Output the (X, Y) coordinate of the center of the cell containing the given text.  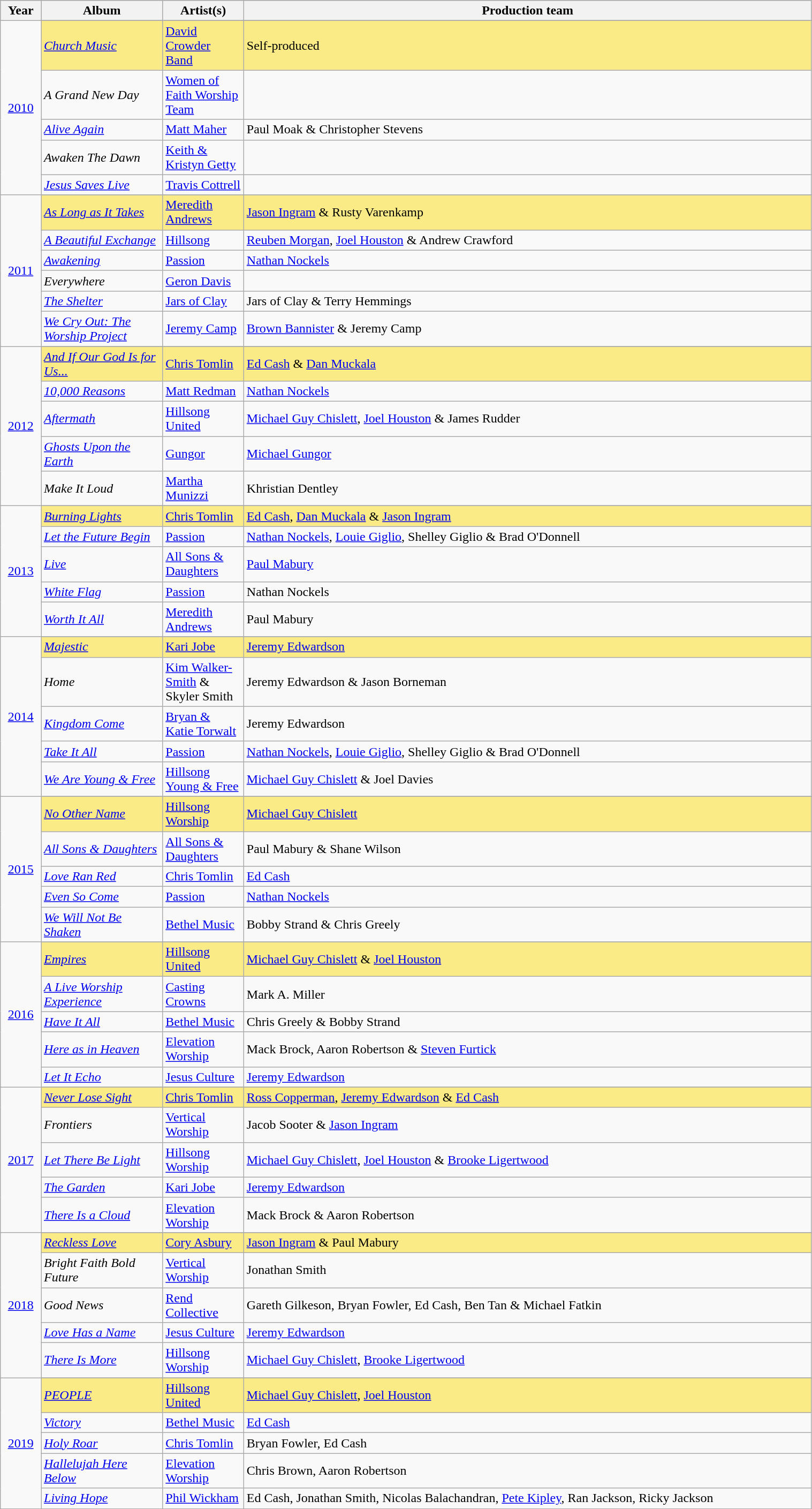
Living Hope (102, 1498)
Victory (102, 1423)
No Other Name (102, 814)
Love Has a Name (102, 1333)
2017 (21, 1160)
Majestic (102, 647)
Michael Guy Chislett, Brooke Ligertwood (528, 1360)
Ghosts Upon the Earth (102, 454)
2018 (21, 1304)
Live (102, 564)
10,000 Reasons (102, 391)
2014 (21, 716)
2010 (21, 108)
2013 (21, 571)
Paul Mabury & Shane Wilson (528, 848)
A Beautiful Exchange (102, 240)
Awakening (102, 260)
A Grand New Day (102, 95)
Artist(s) (203, 11)
Mark A. Miller (528, 994)
Michael Guy Chislett (528, 814)
Reuben Morgan, Joel Houston & Andrew Crawford (528, 240)
Worth It All (102, 619)
Let It Echo (102, 1077)
Everywhere (102, 281)
Kim Walker-Smith & Skyler Smith (203, 682)
Chris Greely & Bobby Strand (528, 1022)
2011 (21, 270)
Women of Faith Worship Team (203, 95)
David Crowder Band (203, 46)
Year (21, 11)
Michael Gungor (528, 454)
Ed Cash, Jonathan Smith, Nicolas Balachandran, Pete Kipley, Ran Jackson, Ricky Jackson (528, 1498)
Michael Guy Chislett & Joel Houston (528, 960)
There Is a Cloud (102, 1214)
Cory Asbury (203, 1242)
Phil Wickham (203, 1498)
2012 (21, 426)
Jacob Sooter & Jason Ingram (528, 1125)
Keith & Kristyn Getty (203, 157)
Brown Bannister & Jeremy Camp (528, 329)
Church Music (102, 46)
We Will Not Be Shaken (102, 924)
Jonathan Smith (528, 1270)
Make It Loud (102, 488)
Mack Brock & Aaron Robertson (528, 1214)
Never Lose Sight (102, 1097)
Michael Guy Chislett, Joel Houston & James Rudder (528, 419)
Gareth Gilkeson, Bryan Fowler, Ed Cash, Ben Tan & Michael Fatkin (528, 1304)
Ed Cash, Dan Muckala & Jason Ingram (528, 516)
Let the Future Begin (102, 537)
Casting Crowns (203, 994)
Geron Davis (203, 281)
Jars of Clay & Terry Hemmings (528, 301)
Jesus Saves Live (102, 185)
Hallelujah Here Below (102, 1470)
Have It All (102, 1022)
2016 (21, 1014)
A Live Worship Experience (102, 994)
Aftermath (102, 419)
We Cry Out: The Worship Project (102, 329)
Alive Again (102, 130)
Jars of Clay (203, 301)
Home (102, 682)
Paul Moak & Christopher Stevens (528, 130)
Gungor (203, 454)
As Long as It Takes (102, 212)
Empires (102, 960)
Self-produced (528, 46)
Ross Copperman, Jeremy Edwardson & Ed Cash (528, 1097)
Martha Munizzi (203, 488)
2015 (21, 869)
Frontiers (102, 1125)
Michael Guy Chislett, Joel Houston & Brooke Ligertwood (528, 1160)
Michael Guy Chislett & Joel Davies (528, 779)
We Are Young & Free (102, 779)
Holy Roar (102, 1443)
Take It All (102, 751)
Rend Collective (203, 1304)
Awaken The Dawn (102, 157)
Reckless Love (102, 1242)
Bryan & Katie Torwalt (203, 724)
Matt Maher (203, 130)
Jeremy Camp (203, 329)
The Garden (102, 1187)
PEOPLE (102, 1395)
Michael Guy Chislett, Joel Houston (528, 1395)
Kingdom Come (102, 724)
Album (102, 11)
Production team (528, 11)
Good News (102, 1304)
Mack Brock, Aaron Robertson & Steven Furtick (528, 1050)
Jason Ingram & Paul Mabury (528, 1242)
Burning Lights (102, 516)
Travis Cottrell (203, 185)
Chris Brown, Aaron Robertson (528, 1470)
Let There Be Light (102, 1160)
And If Our God Is for Us... (102, 363)
The Shelter (102, 301)
There Is More (102, 1360)
Hillsong Young & Free (203, 779)
Jeremy Edwardson & Jason Borneman (528, 682)
Bryan Fowler, Ed Cash (528, 1443)
White Flag (102, 592)
Matt Redman (203, 391)
Love Ran Red (102, 877)
Ed Cash & Dan Muckala (528, 363)
Hillsong (203, 240)
Khristian Dentley (528, 488)
Even So Come (102, 897)
Bright Faith Bold Future (102, 1270)
2019 (21, 1443)
Bobby Strand & Chris Greely (528, 924)
Here as in Heaven (102, 1050)
Jason Ingram & Rusty Varenkamp (528, 212)
